For the text-containing cell, return its midpoint in [X, Y] coordinate format. 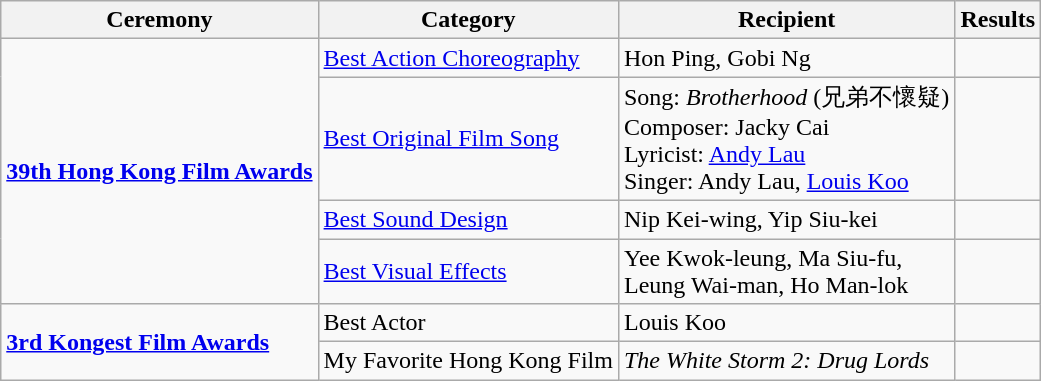
Nip Kei-wing, Yip Siu-kei [786, 219]
3rd Kongest Film Awards [160, 342]
Louis Koo [786, 323]
Best Actor [468, 323]
Category [468, 20]
The White Storm 2: Drug Lords [786, 361]
Hon Ping, Gobi Ng [786, 58]
Ceremony [160, 20]
Results [998, 20]
Song: Brotherhood (兄弟不懷疑)Composer: Jacky Cai Lyricist: Andy Lau Singer: Andy Lau, Louis Koo [786, 139]
My Favorite Hong Kong Film [468, 361]
39th Hong Kong Film Awards [160, 172]
Best Sound Design [468, 219]
Best Action Choreography [468, 58]
Best Original Film Song [468, 139]
Yee Kwok-leung, Ma Siu-fu, Leung Wai-man, Ho Man-lok [786, 270]
Recipient [786, 20]
Best Visual Effects [468, 270]
